Return the [x, y] coordinate for the center point of the cell that contains the specified text.  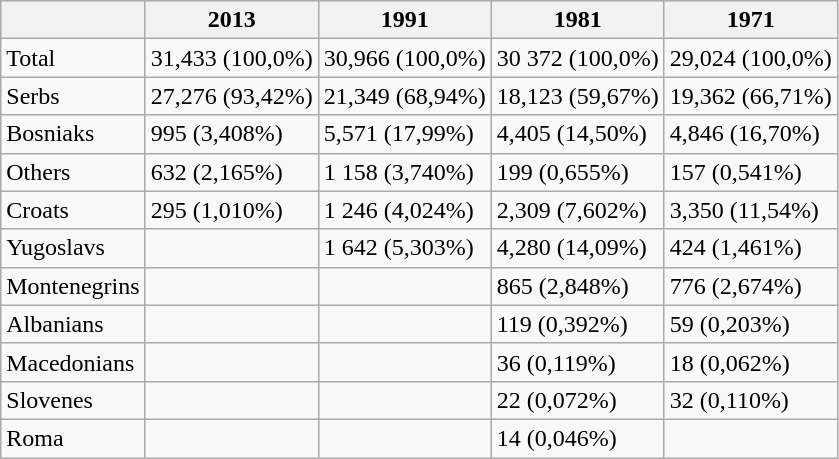
2013 [232, 20]
632 (2,165%) [232, 172]
32 (0,110%) [750, 400]
14 (0,046%) [578, 438]
Albanians [73, 324]
30 372 (100,0%) [578, 58]
30,966 (100,0%) [404, 58]
119 (0,392%) [578, 324]
2,309 (7,602%) [578, 210]
1981 [578, 20]
Roma [73, 438]
29,024 (100,0%) [750, 58]
19,362 (66,71%) [750, 96]
Croats [73, 210]
157 (0,541%) [750, 172]
865 (2,848%) [578, 286]
Macedonians [73, 362]
995 (3,408%) [232, 134]
776 (2,674%) [750, 286]
31,433 (100,0%) [232, 58]
Serbs [73, 96]
18,123 (59,67%) [578, 96]
1 158 (3,740%) [404, 172]
59 (0,203%) [750, 324]
5,571 (17,99%) [404, 134]
Total [73, 58]
295 (1,010%) [232, 210]
199 (0,655%) [578, 172]
1971 [750, 20]
36 (0,119%) [578, 362]
3,350 (11,54%) [750, 210]
1 642 (5,303%) [404, 248]
1991 [404, 20]
22 (0,072%) [578, 400]
Others [73, 172]
18 (0,062%) [750, 362]
Slovenes [73, 400]
1 246 (4,024%) [404, 210]
27,276 (93,42%) [232, 96]
Yugoslavs [73, 248]
Bosniaks [73, 134]
4,846 (16,70%) [750, 134]
4,280 (14,09%) [578, 248]
4,405 (14,50%) [578, 134]
Montenegrins [73, 286]
21,349 (68,94%) [404, 96]
424 (1,461%) [750, 248]
